Locate the cell with the specified text and output its (x, y) center coordinate. 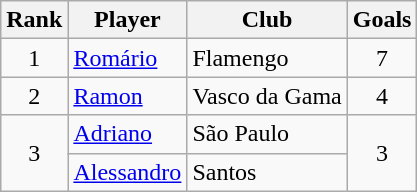
Romário (128, 58)
Goals (382, 20)
Rank (34, 20)
Ramon (128, 96)
7 (382, 58)
Adriano (128, 134)
4 (382, 96)
Club (267, 20)
Santos (267, 172)
2 (34, 96)
Flamengo (267, 58)
Alessandro (128, 172)
São Paulo (267, 134)
1 (34, 58)
Vasco da Gama (267, 96)
Player (128, 20)
